Provide the [x, y] coordinate of the cell's center where the given text is located.  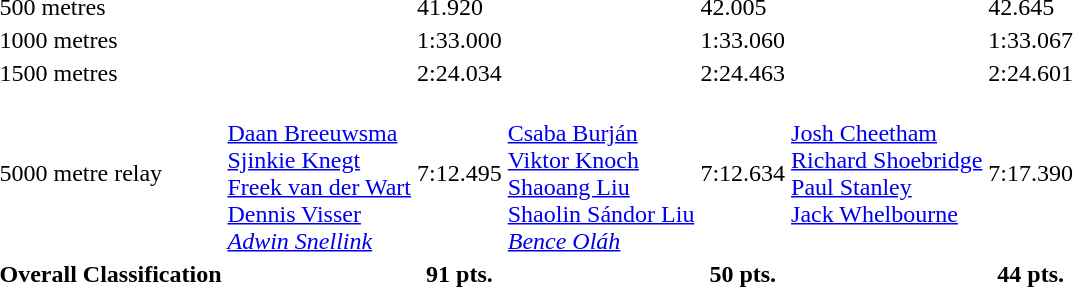
1:33.000 [460, 40]
Csaba BurjánViktor KnochShaoang LiuShaolin Sándor LiuBence Oláh [601, 174]
7:12.634 [743, 174]
2:24.034 [460, 73]
2:24.463 [743, 73]
7:12.495 [460, 174]
1:33.060 [743, 40]
Daan BreeuwsmaSjinkie KnegtFreek van der WartDennis VisserAdwin Snellink [320, 174]
Josh CheethamRichard ShoebridgePaul StanleyJack Whelbourne [887, 174]
